From the cell containing the given text, extract its center point as (X, Y) coordinate. 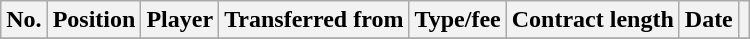
Transferred from (314, 20)
Player (180, 20)
Contract length (592, 20)
Date (708, 20)
No. (24, 20)
Type/fee (458, 20)
Position (94, 20)
